Locate the cell with the specified text and output its [X, Y] center coordinate. 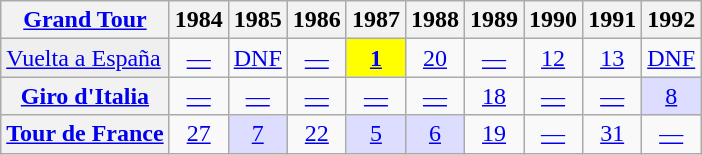
1985 [258, 20]
1988 [434, 20]
31 [612, 134]
8 [672, 96]
1990 [554, 20]
Grand Tour [85, 20]
27 [198, 134]
22 [316, 134]
12 [554, 58]
6 [434, 134]
1 [376, 58]
Tour de France [85, 134]
5 [376, 134]
19 [494, 134]
18 [494, 96]
13 [612, 58]
1991 [612, 20]
Vuelta a España [85, 58]
20 [434, 58]
Giro d'Italia [85, 96]
1989 [494, 20]
7 [258, 134]
1986 [316, 20]
1987 [376, 20]
1984 [198, 20]
1992 [672, 20]
